For the text-containing cell, return its midpoint in [x, y] coordinate format. 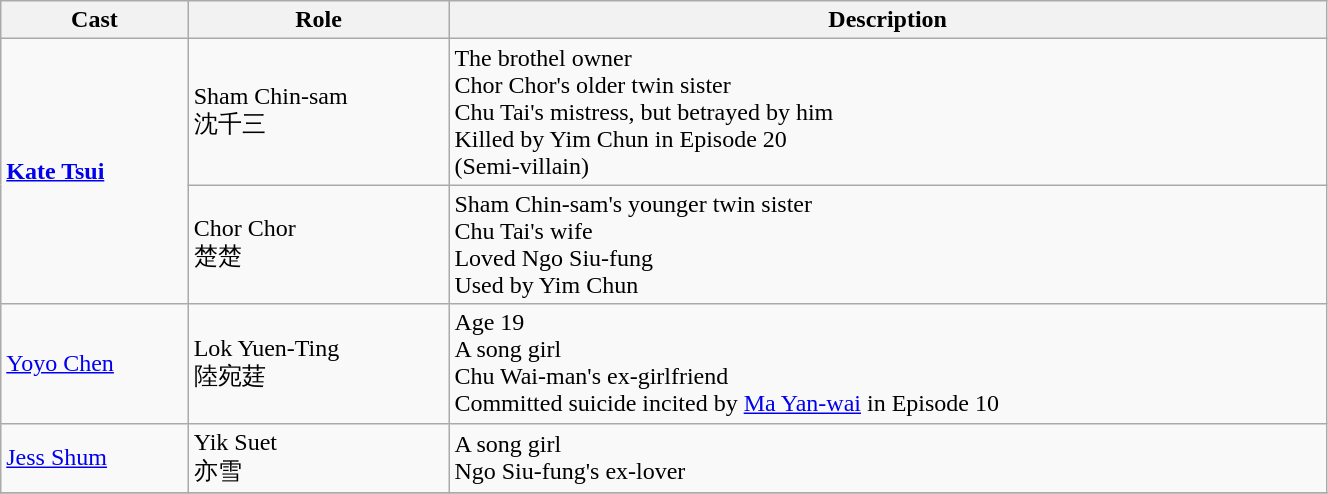
The brothel ownerChor Chor's older twin sisterChu Tai's mistress, but betrayed by himKilled by Yim Chun in Episode 20(Semi-villain) [888, 112]
Chor Chor楚楚 [318, 244]
Sham Chin-sam's younger twin sisterChu Tai's wifeLoved Ngo Siu-fungUsed by Yim Chun [888, 244]
Kate Tsui [94, 172]
Jess Shum [94, 458]
Age 19A song girlChu Wai-man's ex-girlfriendCommitted suicide incited by Ma Yan-wai in Episode 10 [888, 364]
Yoyo Chen [94, 364]
A song girlNgo Siu-fung's ex-lover [888, 458]
Cast [94, 20]
Sham Chin-sam沈千三 [318, 112]
Role [318, 20]
Lok Yuen-Ting陸宛莛 [318, 364]
Yik Suet亦雪 [318, 458]
Description [888, 20]
